For the text-containing cell, return its midpoint in [x, y] coordinate format. 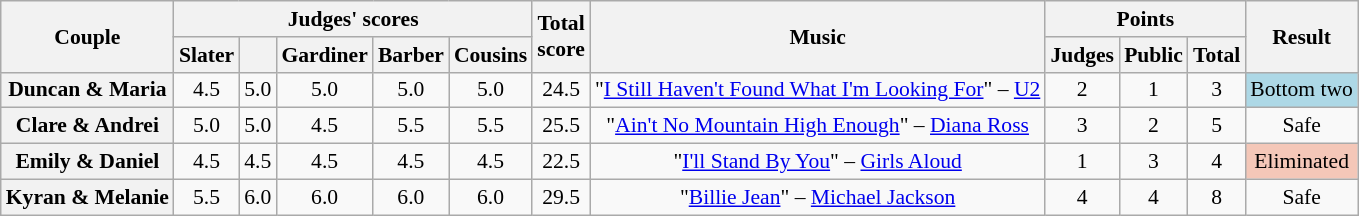
Kyran & Melanie [88, 197]
25.5 [561, 126]
Public [1154, 55]
8 [1216, 197]
Total [1216, 55]
Result [1302, 36]
Eliminated [1302, 162]
5 [1216, 126]
Duncan & Maria [88, 90]
Gardiner [324, 55]
Judges' scores [353, 19]
Points [1145, 19]
Totalscore [561, 36]
22.5 [561, 162]
Clare & Andrei [88, 126]
Couple [88, 36]
Emily & Daniel [88, 162]
"I'll Stand By You" – Girls Aloud [818, 162]
Judges [1082, 55]
Music [818, 36]
Barber [411, 55]
Bottom two [1302, 90]
Slater [206, 55]
29.5 [561, 197]
24.5 [561, 90]
"I Still Haven't Found What I'm Looking For" – U2 [818, 90]
"Billie Jean" – Michael Jackson [818, 197]
Cousins [490, 55]
"Ain't No Mountain High Enough" – Diana Ross [818, 126]
